Find where the given text appears and provide that cell's center as (X, Y) coordinate. 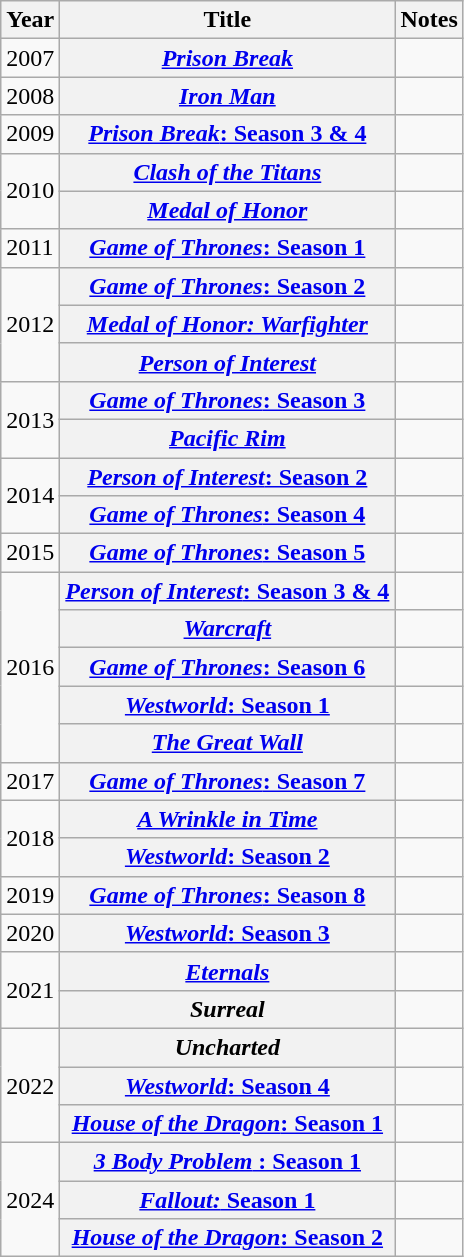
Surreal (228, 1009)
Title (228, 20)
Clash of the Titans (228, 172)
Westworld: Season 4 (228, 1085)
2017 (30, 781)
House of the Dragon: Season 1 (228, 1124)
2021 (30, 990)
Person of Interest (228, 362)
Game of Thrones: Season 4 (228, 515)
2007 (30, 58)
Medal of Honor: Warfighter (228, 324)
Westworld: Season 1 (228, 705)
Eternals (228, 971)
2016 (30, 667)
A Wrinkle in Time (228, 819)
Pacific Rim (228, 438)
Uncharted (228, 1047)
3 Body Problem : Season 1 (228, 1162)
Game of Thrones: Season 7 (228, 781)
2010 (30, 191)
Game of Thrones: Season 2 (228, 286)
2015 (30, 553)
Prison Break: Season 3 & 4 (228, 134)
2013 (30, 419)
Game of Thrones: Season 8 (228, 895)
Fallout: Season 1 (228, 1200)
2009 (30, 134)
2008 (30, 96)
Person of Interest: Season 2 (228, 477)
Prison Break (228, 58)
2019 (30, 895)
Westworld: Season 3 (228, 933)
Game of Thrones: Season 1 (228, 248)
2018 (30, 838)
2011 (30, 248)
Medal of Honor (228, 210)
Person of Interest: Season 3 & 4 (228, 591)
Game of Thrones: Season 6 (228, 667)
2012 (30, 324)
House of the Dragon: Season 2 (228, 1238)
Game of Thrones: Season 3 (228, 400)
2024 (30, 1200)
Year (30, 20)
2020 (30, 933)
Westworld: Season 2 (228, 857)
Warcraft (228, 629)
Game of Thrones: Season 5 (228, 553)
Notes (429, 20)
The Great Wall (228, 743)
Iron Man (228, 96)
2022 (30, 1085)
2014 (30, 496)
